Locate the cell with the specified text and output its [x, y] center coordinate. 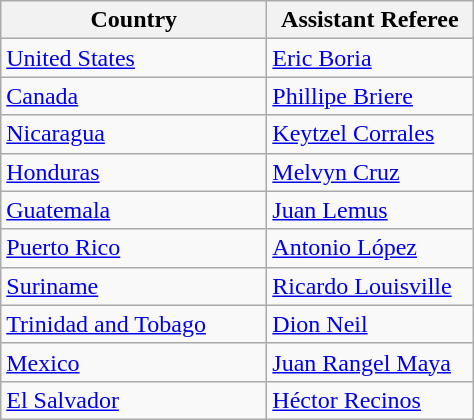
Suriname [134, 286]
Melvyn Cruz [370, 172]
Assistant Referee [370, 20]
Mexico [134, 362]
Guatemala [134, 210]
Juan Lemus [370, 210]
Nicaragua [134, 134]
Ricardo Louisville [370, 286]
Puerto Rico [134, 248]
Honduras [134, 172]
Eric Boria [370, 58]
Keytzel Corrales [370, 134]
Antonio López [370, 248]
Canada [134, 96]
Héctor Recinos [370, 400]
El Salvador [134, 400]
Trinidad and Tobago [134, 324]
United States [134, 58]
Country [134, 20]
Juan Rangel Maya [370, 362]
Dion Neil [370, 324]
Phillipe Briere [370, 96]
